Detect which cell encompasses the target text, then output its [x, y] center coordinate. 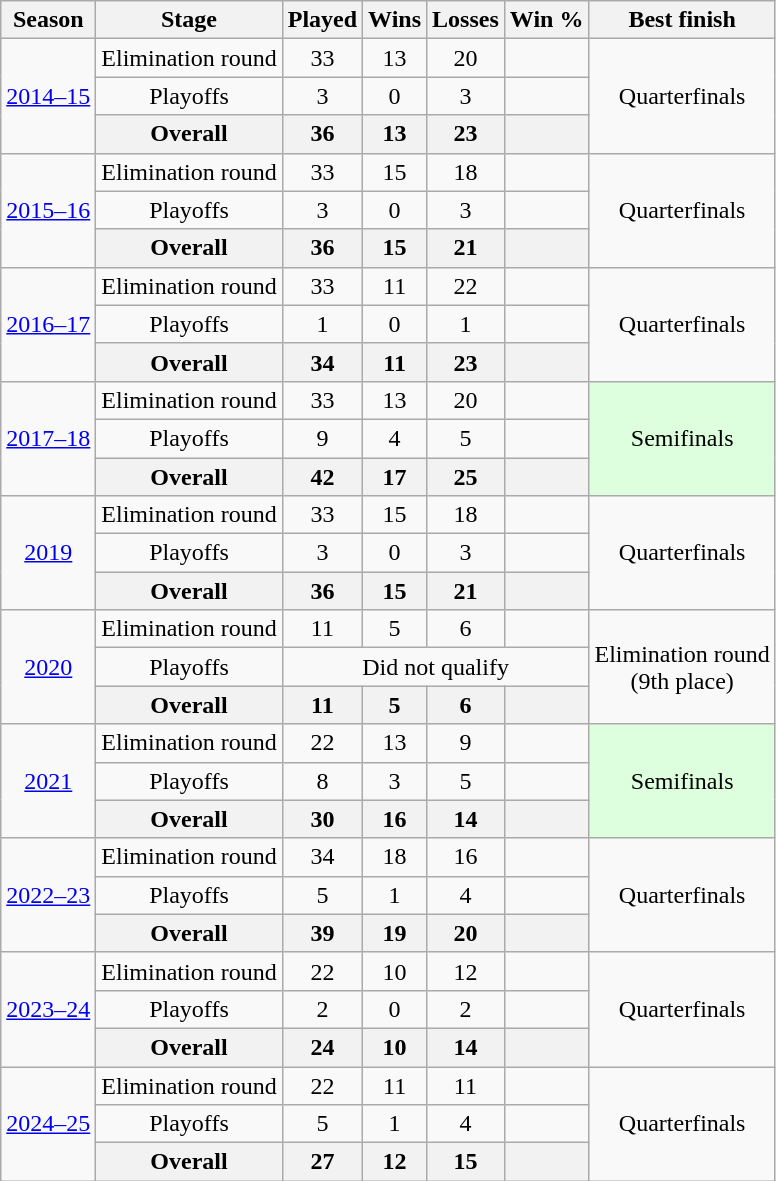
2023–24 [48, 1009]
2020 [48, 667]
2024–25 [48, 1123]
Stage [189, 20]
39 [322, 933]
2019 [48, 553]
2022–23 [48, 895]
27 [322, 1162]
Wins [395, 20]
Best finish [682, 20]
Losses [466, 20]
2021 [48, 781]
Elimination round (9th place) [682, 667]
17 [395, 477]
24 [322, 1047]
Played [322, 20]
25 [466, 477]
2014–15 [48, 96]
42 [322, 477]
30 [322, 819]
2016–17 [48, 324]
Did not qualify [436, 667]
8 [322, 781]
Season [48, 20]
2015–16 [48, 210]
19 [395, 933]
2017–18 [48, 438]
Win % [546, 20]
